Find where the given text appears and provide that cell's center as (x, y) coordinate. 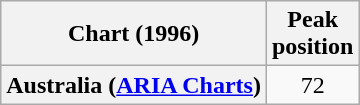
Peakposition (312, 34)
Chart (1996) (134, 34)
Australia (ARIA Charts) (134, 85)
72 (312, 85)
